Capture the cell that displays the provided text and extract its (x, y) central coordinate. 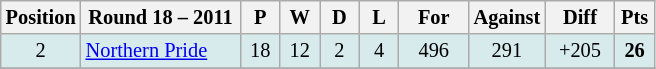
Position (41, 17)
Diff (580, 17)
L (379, 17)
Against (508, 17)
291 (508, 51)
+205 (580, 51)
D (340, 17)
26 (635, 51)
Round 18 – 2011 (161, 17)
Pts (635, 17)
18 (260, 51)
P (260, 17)
4 (379, 51)
Northern Pride (161, 51)
For (434, 17)
W (300, 17)
12 (300, 51)
496 (434, 51)
